Output the [x, y] coordinate of the center of the cell containing the given text.  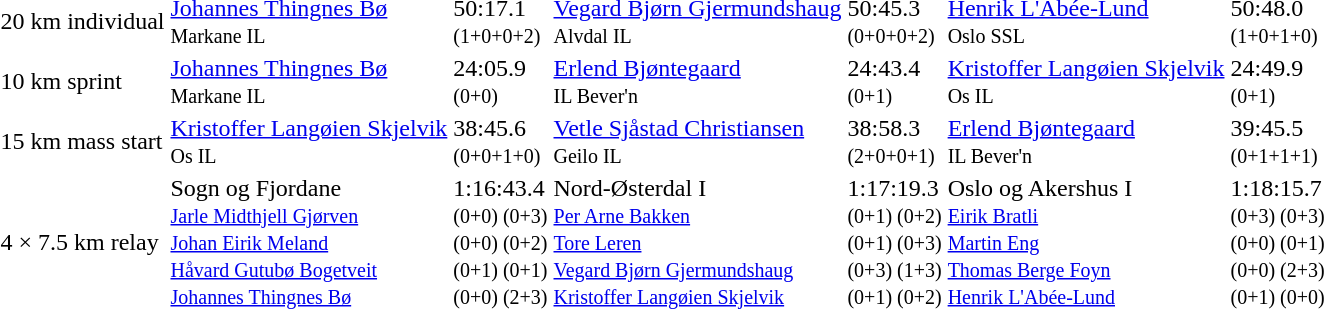
38:45.6(0+0+1+0) [500, 142]
24:43.4(0+1) [894, 82]
Johannes Thingnes BøMarkane IL [309, 82]
38:58.3(2+0+0+1) [894, 142]
Vetle Sjåstad ChristiansenGeilo IL [698, 142]
24:05.9(0+0) [500, 82]
